Scan for the cell matching the given text and deliver its (X, Y) coordinate at center. 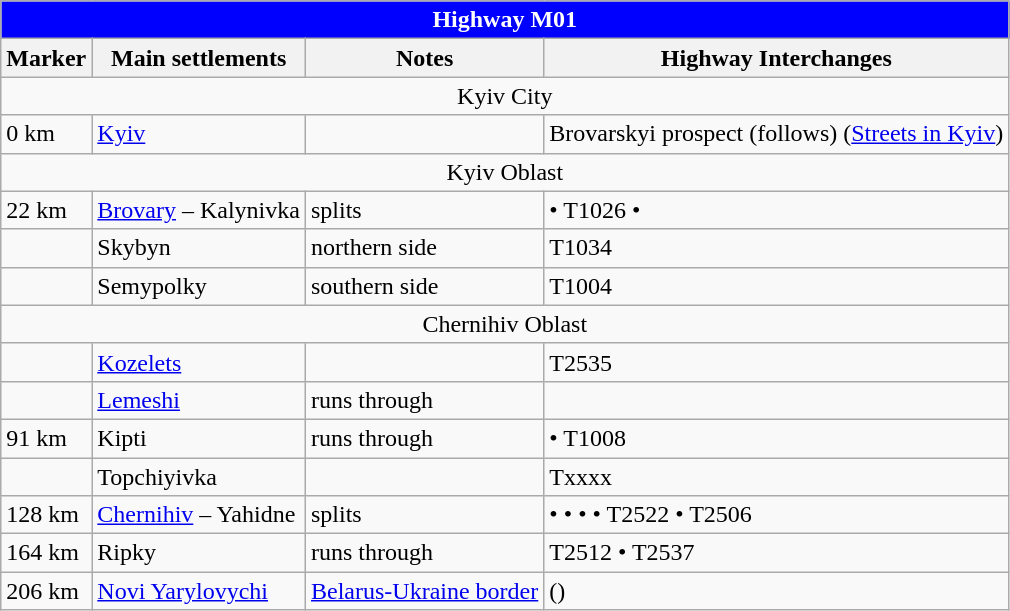
Kozelets (199, 362)
Kipti (199, 438)
Highway Interchanges (776, 58)
Belarus-Ukraine border (424, 591)
northern side (424, 248)
Kyiv Oblast (505, 172)
Marker (46, 58)
Topchiyivka (199, 477)
• • • • T2522 • T2506 (776, 515)
southern side (424, 286)
Highway M01 (505, 20)
Brovarskyi prospect (follows) (Streets in Kyiv) (776, 134)
Semypolky (199, 286)
164 km (46, 553)
Notes (424, 58)
Chernihiv – Yahidne (199, 515)
• T1026 • (776, 210)
T2535 (776, 362)
T2512 • T2537 (776, 553)
T1034 (776, 248)
91 km (46, 438)
T1004 (776, 286)
206 km (46, 591)
Txxxx (776, 477)
Kyiv City (505, 96)
Brovary – Kalynivka (199, 210)
• T1008 (776, 438)
128 km (46, 515)
Kyiv (199, 134)
Lemeshi (199, 400)
22 km (46, 210)
Chernihiv Oblast (505, 324)
Novi Yarylovychi (199, 591)
() (776, 591)
0 km (46, 134)
Skybyn (199, 248)
Ripky (199, 553)
Main settlements (199, 58)
